Capture the cell that displays the provided text and extract its [x, y] central coordinate. 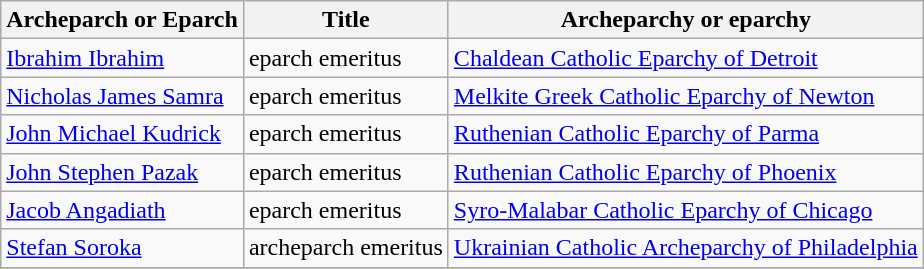
archeparch emeritus [346, 248]
Chaldean Catholic Eparchy of Detroit [686, 58]
Ibrahim Ibrahim [122, 58]
Archeparch or Eparch [122, 20]
Archeparchy or eparchy [686, 20]
John Stephen Pazak [122, 172]
Ruthenian Catholic Eparchy of Phoenix [686, 172]
John Michael Kudrick [122, 134]
Title [346, 20]
Ruthenian Catholic Eparchy of Parma [686, 134]
Melkite Greek Catholic Eparchy of Newton [686, 96]
Nicholas James Samra [122, 96]
Syro-Malabar Catholic Eparchy of Chicago [686, 210]
Jacob Angadiath [122, 210]
Stefan Soroka [122, 248]
Ukrainian Catholic Archeparchy of Philadelphia [686, 248]
